Provide the (X, Y) coordinate of the cell's center where the given text is located.  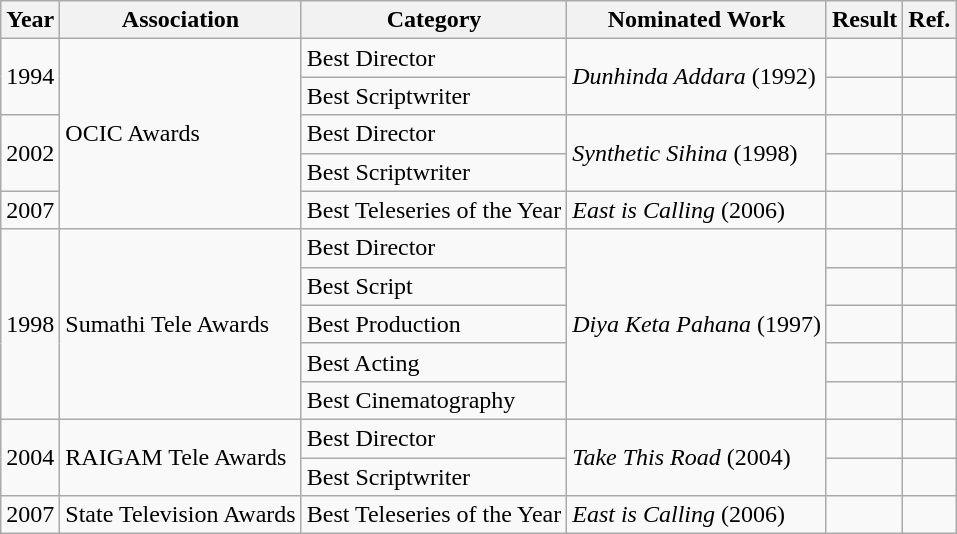
2002 (30, 153)
Result (864, 20)
Best Acting (434, 362)
1998 (30, 324)
2004 (30, 457)
1994 (30, 77)
Synthetic Sihina (1998) (697, 153)
Sumathi Tele Awards (180, 324)
Diya Keta Pahana (1997) (697, 324)
Dunhinda Addara (1992) (697, 77)
Best Script (434, 286)
Best Cinematography (434, 400)
Best Production (434, 324)
RAIGAM Tele Awards (180, 457)
OCIC Awards (180, 134)
Take This Road (2004) (697, 457)
Nominated Work (697, 20)
State Television Awards (180, 515)
Year (30, 20)
Category (434, 20)
Association (180, 20)
Ref. (930, 20)
